Search for the cell housing the specified text and yield its (x, y) center coordinate. 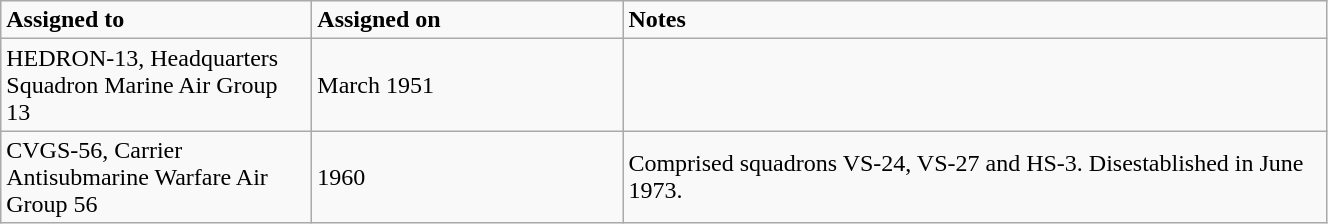
Comprised squadrons VS-24, VS-27 and HS-3. Disestablished in June 1973. (975, 177)
March 1951 (468, 85)
HEDRON-13, Headquarters Squadron Marine Air Group 13 (156, 85)
Notes (975, 20)
CVGS-56, Carrier Antisubmarine Warfare Air Group 56 (156, 177)
Assigned to (156, 20)
Assigned on (468, 20)
1960 (468, 177)
